For the text-containing cell, return its midpoint in [x, y] coordinate format. 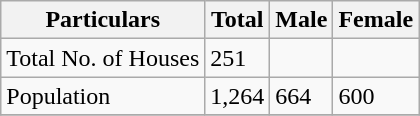
600 [376, 96]
Male [302, 20]
1,264 [238, 96]
Female [376, 20]
Particulars [103, 20]
664 [302, 96]
251 [238, 58]
Total No. of Houses [103, 58]
Population [103, 96]
Total [238, 20]
